Locate the cell with the specified text and output its (x, y) center coordinate. 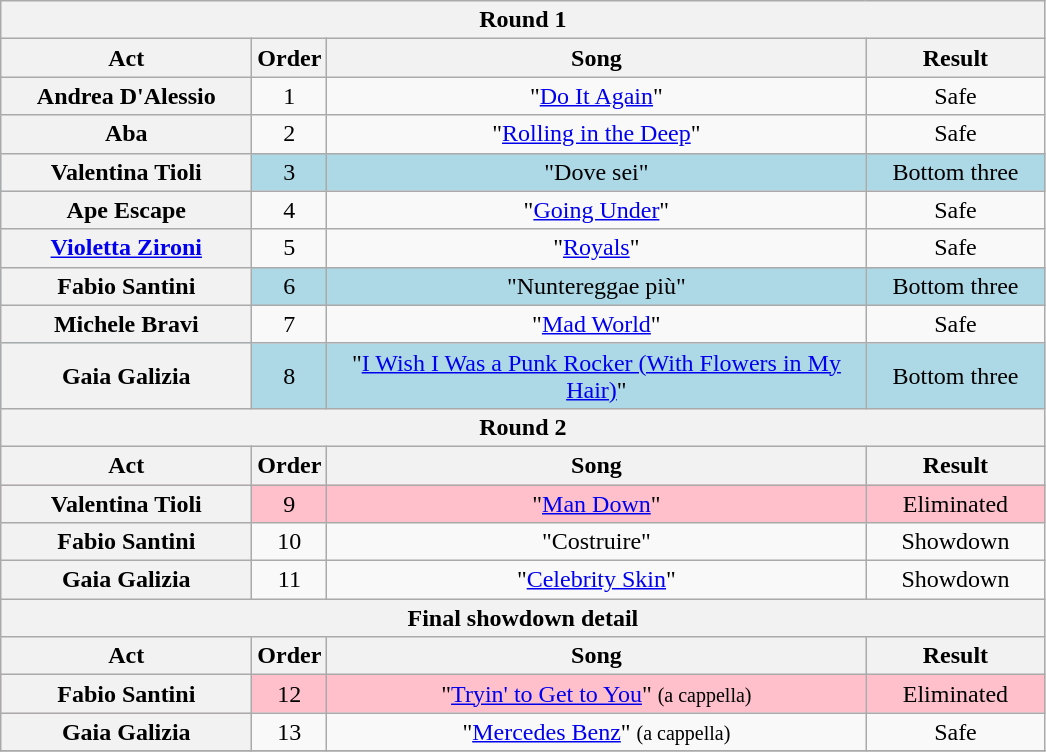
"Mad World" (596, 324)
3 (290, 172)
"Do It Again" (596, 96)
"Tryin' to Get to You" (a cappella) (596, 694)
"Royals" (596, 248)
1 (290, 96)
Aba (126, 134)
12 (290, 694)
10 (290, 542)
Round 2 (523, 427)
4 (290, 210)
"Dove sei" (596, 172)
"Man Down" (596, 503)
"Going Under" (596, 210)
Michele Bravi (126, 324)
"Mercedes Benz" (a cappella) (596, 732)
Round 1 (523, 20)
13 (290, 732)
Final showdown detail (523, 618)
6 (290, 286)
7 (290, 324)
"Celebrity Skin" (596, 580)
Violetta Zironi (126, 248)
9 (290, 503)
8 (290, 376)
Ape Escape (126, 210)
"I Wish I Was a Punk Rocker (With Flowers in My Hair)" (596, 376)
"Costruire" (596, 542)
2 (290, 134)
11 (290, 580)
Andrea D'Alessio (126, 96)
5 (290, 248)
"Rolling in the Deep" (596, 134)
"Nuntereggae più" (596, 286)
